Determine the (x, y) coordinate at the center of the cell enclosing the given text.  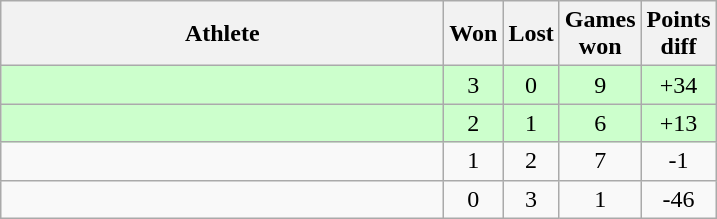
9 (600, 85)
+34 (678, 85)
7 (600, 161)
Gameswon (600, 34)
Won (474, 34)
Athlete (222, 34)
6 (600, 123)
-46 (678, 199)
-1 (678, 161)
Pointsdiff (678, 34)
+13 (678, 123)
Lost (531, 34)
